Identify which cell holds the provided text, then report its (X, Y) central coordinate. 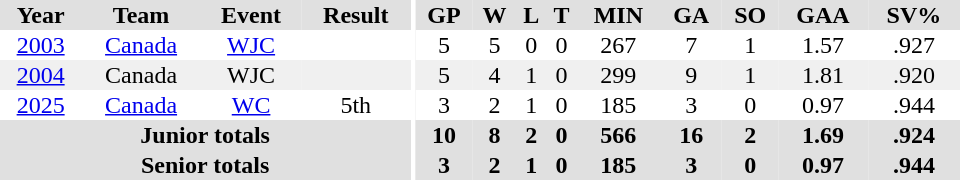
Result (356, 15)
MIN (618, 15)
2004 (40, 75)
.920 (914, 75)
T (561, 15)
267 (618, 45)
L (531, 15)
W (494, 15)
Year (40, 15)
7 (691, 45)
8 (494, 135)
5th (356, 105)
Junior totals (205, 135)
16 (691, 135)
2025 (40, 105)
2003 (40, 45)
WC (251, 105)
GAA (823, 15)
SV% (914, 15)
GP (444, 15)
GA (691, 15)
1.57 (823, 45)
Senior totals (205, 165)
1.81 (823, 75)
Event (251, 15)
566 (618, 135)
.927 (914, 45)
SO (750, 15)
4 (494, 75)
1.69 (823, 135)
9 (691, 75)
299 (618, 75)
.924 (914, 135)
Team (141, 15)
10 (444, 135)
